For the text-containing cell, return its midpoint in (x, y) coordinate format. 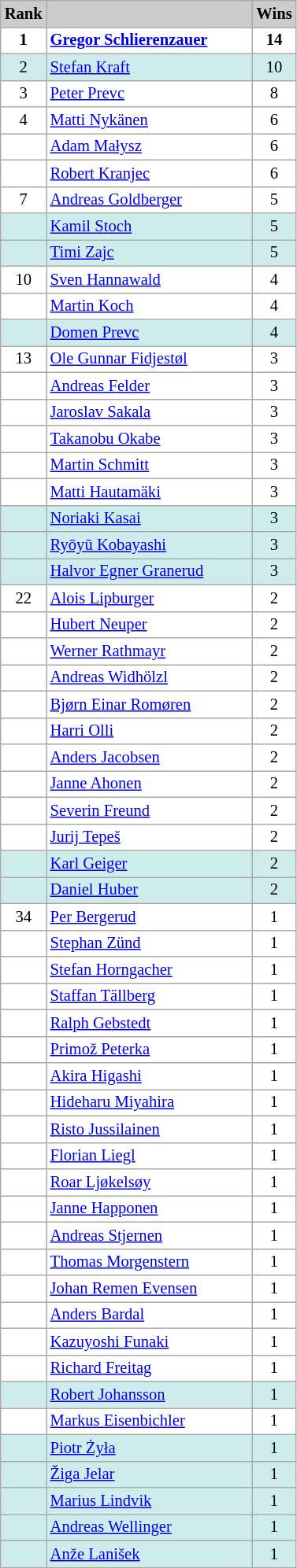
Noriaki Kasai (150, 518)
Andreas Wellinger (150, 1527)
Gregor Schlierenzauer (150, 40)
Andreas Goldberger (150, 200)
Robert Johansson (150, 1395)
Risto Jussilainen (150, 1129)
Andreas Widhölzl (150, 677)
Per Bergerud (150, 917)
Werner Rathmayr (150, 651)
Martin Koch (150, 306)
Hideharu Miyahira (150, 1102)
Sven Hannawald (150, 279)
Alois Lipburger (150, 598)
Ole Gunnar Fidjestøl (150, 359)
Kamil Stoch (150, 226)
Domen Prevc (150, 333)
Andreas Felder (150, 386)
Žiga Jelar (150, 1474)
Hubert Neuper (150, 625)
Anže Lanišek (150, 1554)
Richard Freitag (150, 1368)
Timi Zajc (150, 253)
Stefan Horngacher (150, 970)
Anders Jacobsen (150, 758)
22 (24, 598)
Rank (24, 13)
7 (24, 200)
Janne Happonen (150, 1208)
Primož Peterka (150, 1050)
8 (274, 94)
Adam Małysz (150, 146)
34 (24, 917)
Martin Schmitt (150, 465)
Anders Bardal (150, 1315)
Stefan Kraft (150, 67)
Ralph Gebstedt (150, 1023)
Piotr Żyła (150, 1448)
Peter Prevc (150, 94)
Andreas Stjernen (150, 1235)
Marius Lindvik (150, 1500)
Florian Liegl (150, 1156)
Daniel Huber (150, 890)
Johan Remen Evensen (150, 1288)
Matti Nykänen (150, 120)
Jurij Tepeš (150, 837)
Roar Ljøkelsøy (150, 1182)
Stephan Zünd (150, 943)
Robert Kranjec (150, 173)
13 (24, 359)
Halvor Egner Granerud (150, 571)
14 (274, 40)
Janne Ahonen (150, 784)
Bjørn Einar Romøren (150, 704)
Wins (274, 13)
Staffan Tällberg (150, 996)
Jaroslav Sakala (150, 412)
Takanobu Okabe (150, 438)
Harri Olli (150, 731)
Karl Geiger (150, 863)
Kazuyoshi Funaki (150, 1341)
Markus Eisenbichler (150, 1421)
Matti Hautamäki (150, 492)
Akira Higashi (150, 1075)
Thomas Morgenstern (150, 1262)
Severin Freund (150, 810)
Ryōyū Kobayashi (150, 545)
